Find where the given text appears and provide that cell's center as (x, y) coordinate. 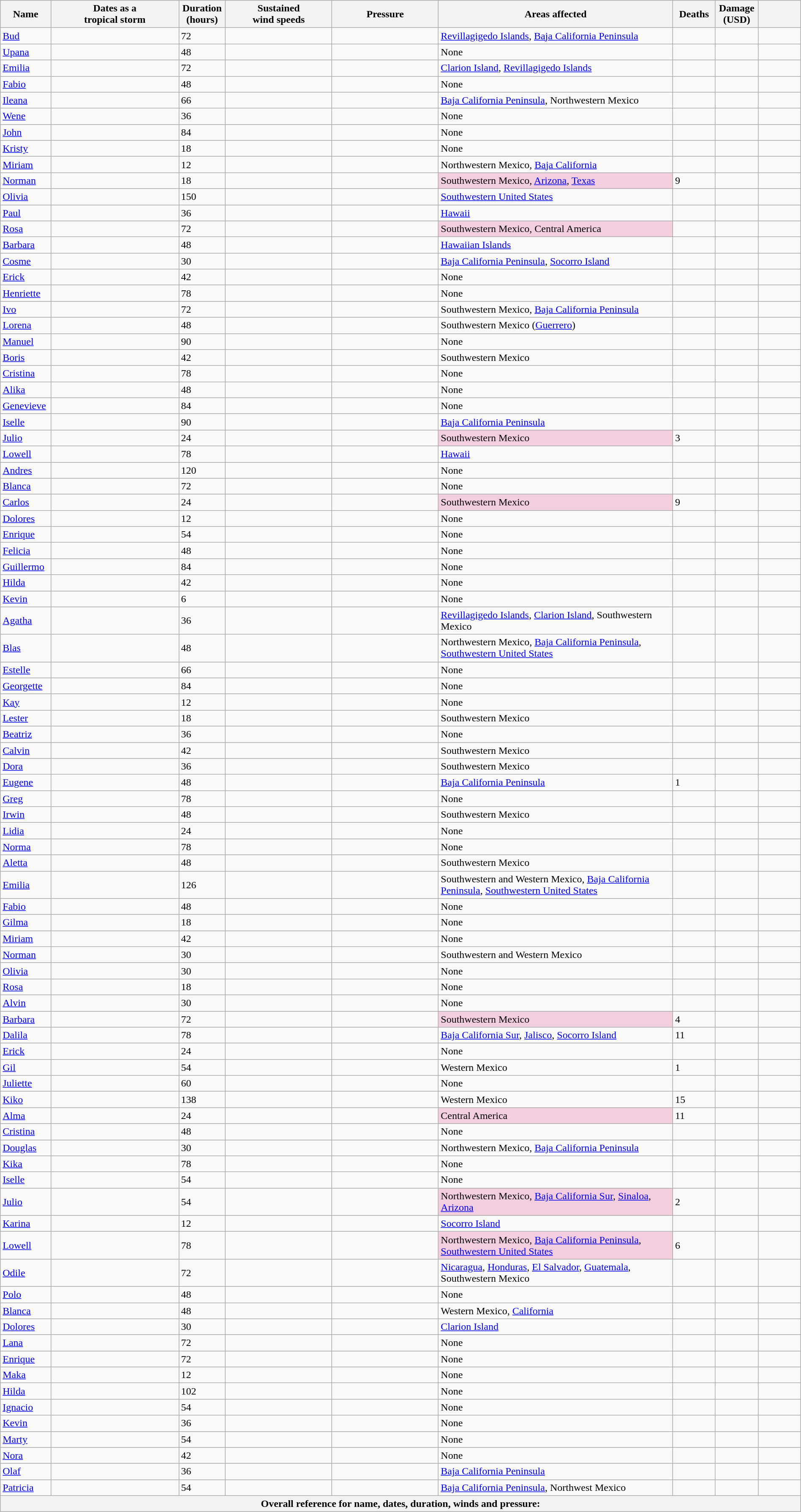
Maka (26, 1375)
Dalila (26, 1035)
Southwestern and Western Mexico (556, 955)
Greg (26, 799)
Boris (26, 358)
60 (202, 1084)
102 (202, 1391)
Juliette (26, 1084)
Olaf (26, 1471)
Revillagigedo Islands, Baja California Peninsula (556, 36)
Beatriz (26, 734)
Revillagigedo Islands, Clarion Island, Southwestern Mexico (556, 620)
Karina (26, 1223)
Baja California Sur, Jalisco, Socorro Island (556, 1035)
Gilma (26, 922)
Odile (26, 1273)
Baja California Peninsula, Socorro Island (556, 261)
Nicaragua, Honduras, El Salvador, Guatemala, Southwestern Mexico (556, 1273)
Marty (26, 1439)
120 (202, 470)
Lidia (26, 831)
Nora (26, 1455)
Wene (26, 116)
138 (202, 1100)
Baja California Peninsula, Northwest Mexico (556, 1487)
Clarion Island (556, 1327)
Southwestern Mexico (Guerrero) (556, 325)
Lester (26, 718)
Overall reference for name, dates, duration, winds and pressure: (400, 1504)
Kay (26, 702)
Areas affected (556, 14)
Duration(hours) (202, 14)
126 (202, 885)
Eugene (26, 783)
Western Mexico, California (556, 1310)
Lorena (26, 325)
Southwestern United States (556, 197)
Guillermo (26, 567)
Gil (26, 1067)
Baja California Peninsula, Northwestern Mexico (556, 100)
Central America (556, 1116)
Southwestern Mexico, Arizona, Texas (556, 180)
2 (694, 1202)
Southwestern and Western Mexico, Baja California Peninsula, Southwestern United States (556, 885)
Alvin (26, 1003)
Dates as atropical storm (115, 14)
Agatha (26, 620)
Pressure (385, 14)
Hawaiian Islands (556, 245)
Aletta (26, 863)
Genevieve (26, 406)
Irwin (26, 815)
3 (694, 438)
Southwestern Mexico, Baja California Peninsula (556, 309)
Paul (26, 213)
Georgette (26, 686)
John (26, 132)
Patricia (26, 1487)
Damage(USD) (737, 14)
Kiko (26, 1100)
150 (202, 197)
15 (694, 1100)
Upana (26, 52)
Kristy (26, 148)
Clarion Island, Revillagigedo Islands (556, 68)
Socorro Island (556, 1223)
Alika (26, 390)
Northwestern Mexico, Baja California (556, 164)
Cosme (26, 261)
Ivo (26, 309)
Northwestern Mexico, Baja California Sur, Sinaloa, Arizona (556, 1202)
Blas (26, 648)
4 (694, 1019)
Name (26, 14)
Calvin (26, 750)
Southwestern Mexico, Central America (556, 229)
Sustainedwind speeds (279, 14)
Northwestern Mexico, Baja California Peninsula (556, 1148)
Deaths (694, 14)
Ignacio (26, 1407)
Ileana (26, 100)
Douglas (26, 1148)
Kika (26, 1164)
Estelle (26, 670)
Henriette (26, 293)
Manuel (26, 341)
Alma (26, 1116)
Norma (26, 847)
Bud (26, 36)
Felicia (26, 551)
Polo (26, 1294)
Dora (26, 767)
Lana (26, 1343)
Andres (26, 470)
Carlos (26, 502)
